Find where the given text appears and provide that cell's center as [X, Y] coordinate. 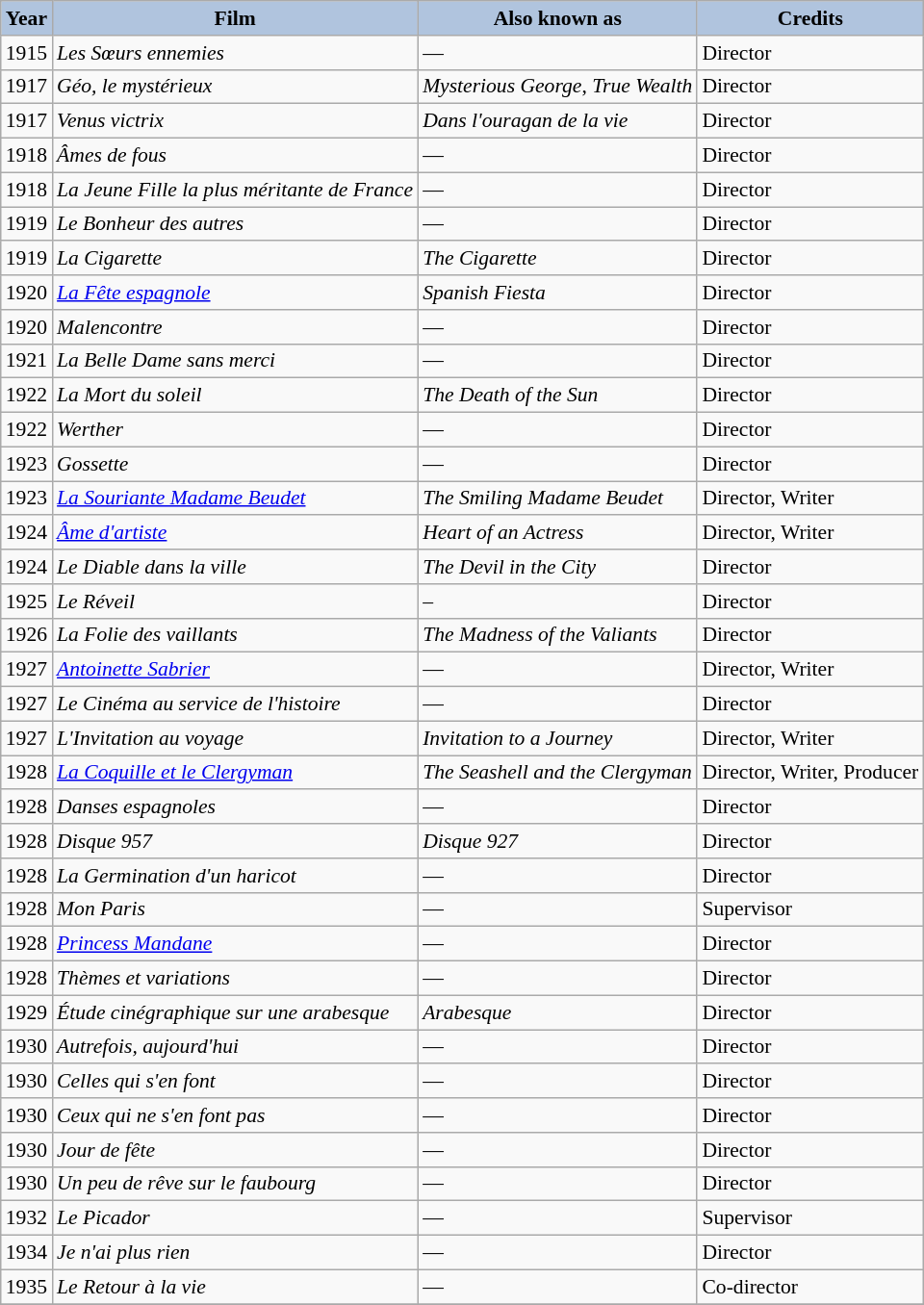
La Folie des vaillants [235, 635]
Invitation to a Journey [557, 738]
Year [27, 18]
1934 [27, 1253]
The Devil in the City [557, 567]
1929 [27, 1012]
La Mort du soleil [235, 396]
The Death of the Sun [557, 396]
Co-director [810, 1287]
1925 [27, 601]
Le Picador [235, 1218]
Âme d'artiste [235, 533]
Le Diable dans la ville [235, 567]
Credits [810, 18]
Je n'ai plus rien [235, 1253]
Princess Mandane [235, 944]
Disque 957 [235, 841]
Film [235, 18]
Le Retour à la vie [235, 1287]
Mysterious George, True Wealth [557, 87]
Âmes de fous [235, 156]
L'Invitation au voyage [235, 738]
1921 [27, 361]
Heart of an Actress [557, 533]
Venus victrix [235, 121]
– [557, 601]
La Germination d'un haricot [235, 876]
La Coquille et le Clergyman [235, 773]
Le Réveil [235, 601]
The Cigarette [557, 259]
Dans l'ouragan de la vie [557, 121]
Géo, le mystérieux [235, 87]
Mon Paris [235, 909]
La Souriante Madame Beudet [235, 499]
1915 [27, 53]
Les Sœurs ennemies [235, 53]
Gossette [235, 464]
Thèmes et variations [235, 979]
Disque 927 [557, 841]
1932 [27, 1218]
La Belle Dame sans merci [235, 361]
Ceux qui ne s'en font pas [235, 1115]
Jour de fête [235, 1150]
Antoinette Sabrier [235, 670]
1935 [27, 1287]
Malencontre [235, 327]
Étude cinégraphique sur une arabesque [235, 1012]
Un peu de rêve sur le faubourg [235, 1184]
La Cigarette [235, 259]
Arabesque [557, 1012]
Director, Writer, Producer [810, 773]
1926 [27, 635]
La Jeune Fille la plus méritante de France [235, 190]
Danses espagnoles [235, 807]
Werther [235, 430]
La Fête espagnole [235, 293]
Le Bonheur des autres [235, 224]
Le Cinéma au service de l'histoire [235, 704]
The Seashell and the Clergyman [557, 773]
The Smiling Madame Beudet [557, 499]
Celles qui s'en font [235, 1082]
Also known as [557, 18]
Autrefois, aujourd'hui [235, 1047]
The Madness of the Valiants [557, 635]
Spanish Fiesta [557, 293]
